Return the [x, y] coordinate for the center point of the cell that contains the specified text.  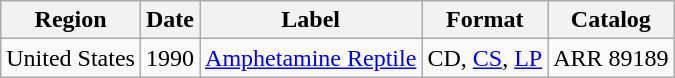
United States [71, 58]
Date [170, 20]
ARR 89189 [611, 58]
Catalog [611, 20]
Region [71, 20]
CD, CS, LP [485, 58]
Amphetamine Reptile [311, 58]
Format [485, 20]
1990 [170, 58]
Label [311, 20]
